Extract the [X, Y] coordinate from the center of the cell holding the provided text.  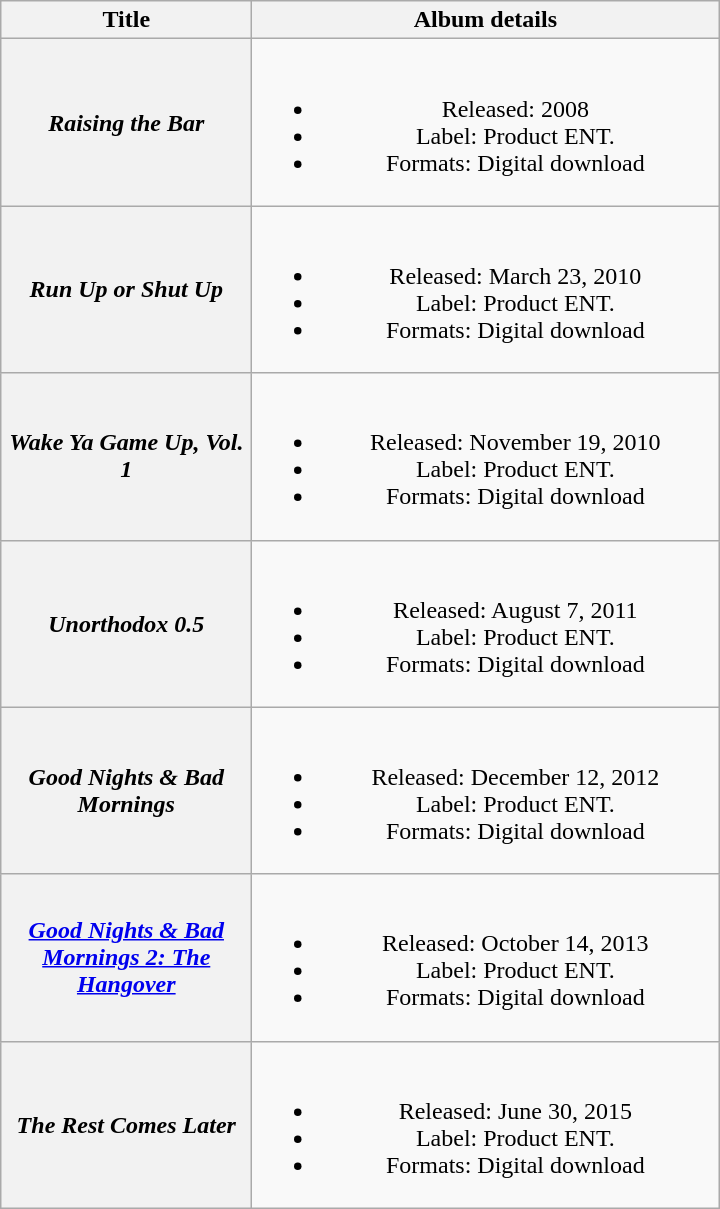
Run Up or Shut Up [126, 290]
Raising the Bar [126, 122]
Wake Ya Game Up, Vol. 1 [126, 456]
Released: November 19, 2010Label: Product ENT.Formats: Digital download [486, 456]
Released: December 12, 2012Label: Product ENT.Formats: Digital download [486, 790]
Good Nights & Bad Mornings [126, 790]
Released: June 30, 2015Label: Product ENT.Formats: Digital download [486, 1124]
Released: October 14, 2013Label: Product ENT.Formats: Digital download [486, 958]
The Rest Comes Later [126, 1124]
Released: August 7, 2011Label: Product ENT.Formats: Digital download [486, 624]
Unorthodox 0.5 [126, 624]
Good Nights & Bad Mornings 2: The Hangover [126, 958]
Released: March 23, 2010Label: Product ENT.Formats: Digital download [486, 290]
Released: 2008Label: Product ENT.Formats: Digital download [486, 122]
Title [126, 20]
Album details [486, 20]
